Return [x, y] of the center of cell containing provided text 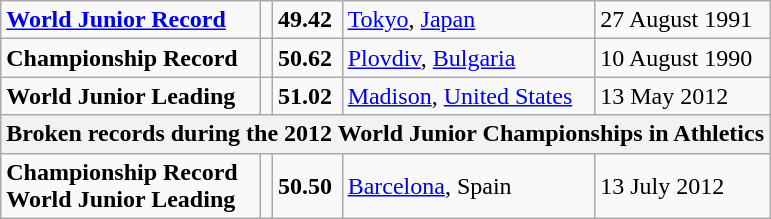
World Junior Leading [131, 96]
50.62 [307, 58]
Plovdiv, Bulgaria [468, 58]
Barcelona, Spain [468, 186]
13 July 2012 [682, 186]
Tokyo, Japan [468, 20]
Broken records during the 2012 World Junior Championships in Athletics [386, 134]
Madison, United States [468, 96]
Championship Record [131, 58]
49.42 [307, 20]
51.02 [307, 96]
50.50 [307, 186]
World Junior Record [131, 20]
10 August 1990 [682, 58]
Championship RecordWorld Junior Leading [131, 186]
13 May 2012 [682, 96]
27 August 1991 [682, 20]
